Return the (X, Y) coordinate for the center point of the cell that contains the specified text.  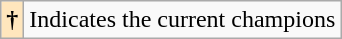
† (12, 20)
Indicates the current champions (182, 20)
